Return (X, Y) of the center of cell containing provided text 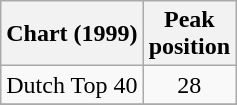
28 (189, 85)
Dutch Top 40 (72, 85)
Chart (1999) (72, 34)
Peakposition (189, 34)
